Capture the cell that displays the provided text and extract its [X, Y] central coordinate. 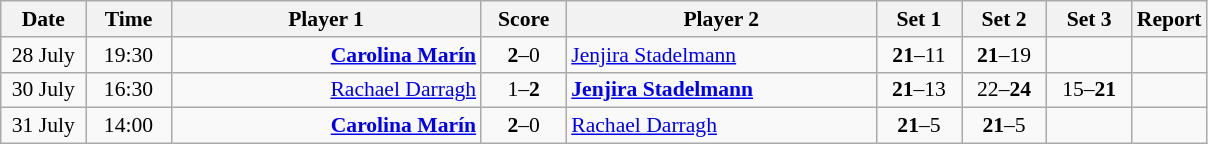
31 July [44, 126]
19:30 [128, 55]
14:00 [128, 126]
Set 2 [1004, 19]
1–2 [524, 90]
Score [524, 19]
21–11 [918, 55]
Set 1 [918, 19]
28 July [44, 55]
Player 1 [326, 19]
22–24 [1004, 90]
16:30 [128, 90]
Player 2 [721, 19]
21–13 [918, 90]
15–21 [1090, 90]
Date [44, 19]
30 July [44, 90]
Set 3 [1090, 19]
Time [128, 19]
21–19 [1004, 55]
Report [1170, 19]
